Output the [x, y] coordinate of the center of the cell containing the given text.  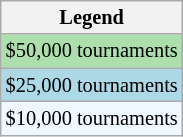
$10,000 tournaments [92, 118]
Legend [92, 17]
$25,000 tournaments [92, 85]
$50,000 tournaments [92, 51]
